Output the (X, Y) coordinate of the center of the cell containing the given text.  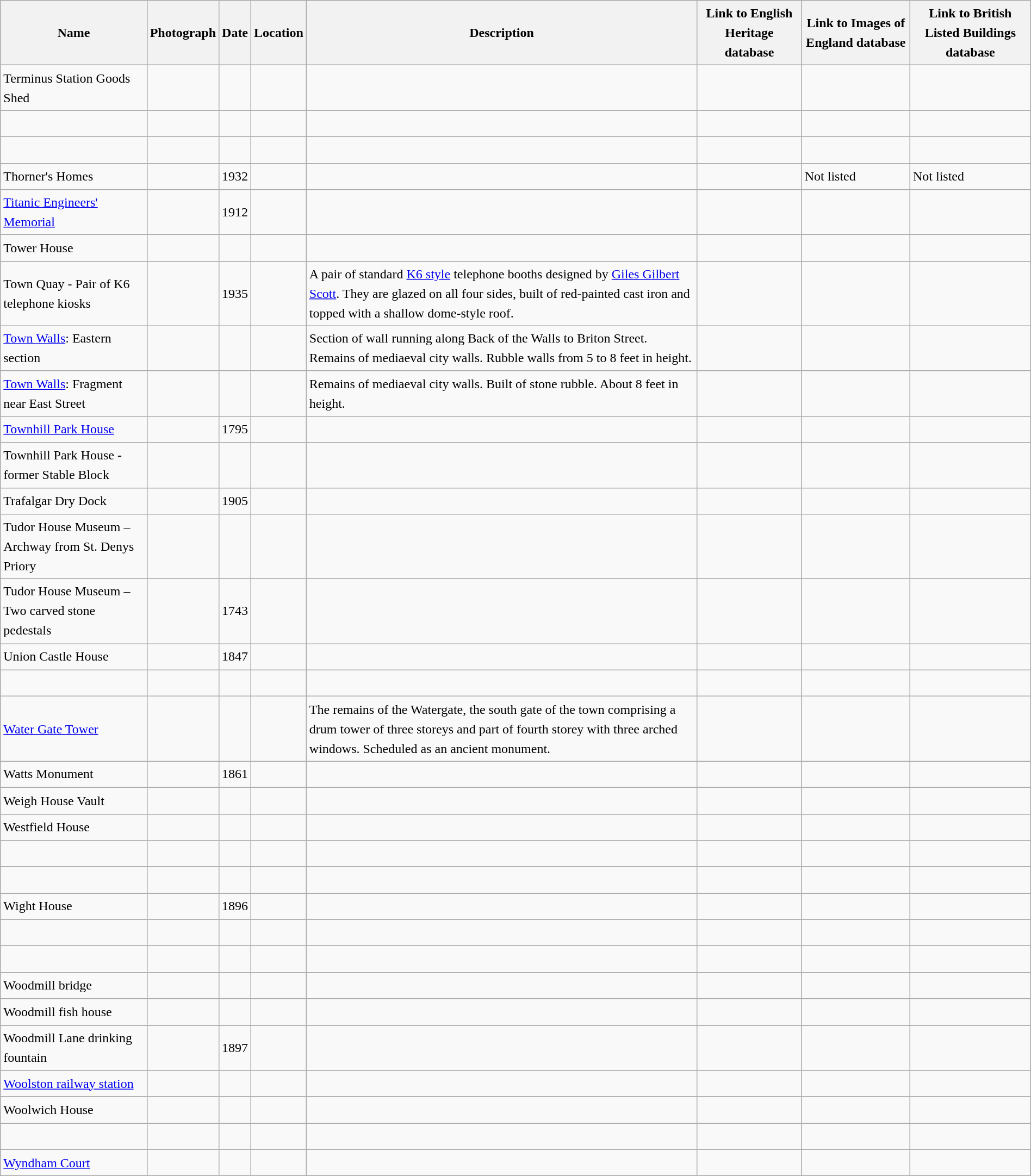
Townhill Park House (74, 430)
Woodmill Lane drinking fountain (74, 1048)
1905 (235, 501)
1912 (235, 212)
Town Quay - Pair of K6 telephone kiosks (74, 294)
Westfield House (74, 827)
1861 (235, 774)
1897 (235, 1048)
Description (501, 33)
Tudor House Museum – Two carved stone pedestals (74, 611)
Section of wall running along Back of the Walls to Briton Street. Remains of mediaeval city walls. Rubble walls from 5 to 8 feet in height. (501, 348)
Union Castle House (74, 657)
Date (235, 33)
1896 (235, 907)
Tower House (74, 248)
Name (74, 33)
Remains of mediaeval city walls. Built of stone rubble. About 8 feet in height. (501, 394)
Water Gate Tower (74, 729)
1795 (235, 430)
Weigh House Vault (74, 800)
Town Walls: Eastern section (74, 348)
Photograph (183, 33)
1743 (235, 611)
Link to Images of England database (856, 33)
Location (279, 33)
1932 (235, 176)
Woodmill fish house (74, 1012)
Thorner's Homes (74, 176)
Wight House (74, 907)
1935 (235, 294)
Town Walls: Fragment near East Street (74, 394)
Tudor House Museum – Archway from St. Denys Priory (74, 547)
Trafalgar Dry Dock (74, 501)
Wyndham Court (74, 1162)
Watts Monument (74, 774)
Woodmill bridge (74, 985)
Titanic Engineers' Memorial (74, 212)
Woolston railway station (74, 1084)
1847 (235, 657)
Townhill Park House - former Stable Block (74, 465)
Terminus Station Goods Shed (74, 88)
Link to English Heritage database (749, 33)
Link to British Listed Buildings database (970, 33)
Woolwich House (74, 1110)
